Capture the cell that displays the provided text and extract its (X, Y) central coordinate. 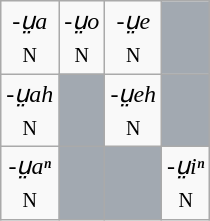
-ṳehN (134, 110)
-ṳaN (30, 38)
-ṳiⁿN (186, 182)
-ṳaⁿN (30, 182)
-ṳeN (134, 38)
-ṳahN (30, 110)
-ṳoN (82, 38)
